Capture the cell that displays the provided text and extract its (x, y) central coordinate. 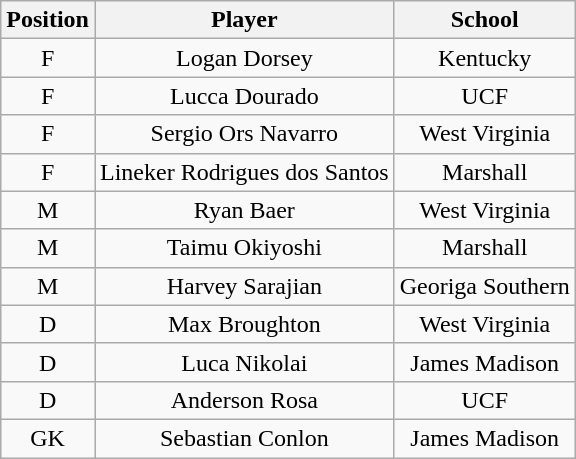
Position (48, 20)
Max Broughton (244, 324)
School (484, 20)
Sebastian Conlon (244, 438)
Luca Nikolai (244, 362)
Player (244, 20)
Lineker Rodrigues dos Santos (244, 172)
Taimu Okiyoshi (244, 248)
Harvey Sarajian (244, 286)
Logan Dorsey (244, 58)
Georiga Southern (484, 286)
Lucca Dourado (244, 96)
Anderson Rosa (244, 400)
Ryan Baer (244, 210)
GK (48, 438)
Sergio Ors Navarro (244, 134)
Kentucky (484, 58)
